Search for the cell housing the specified text and yield its [x, y] center coordinate. 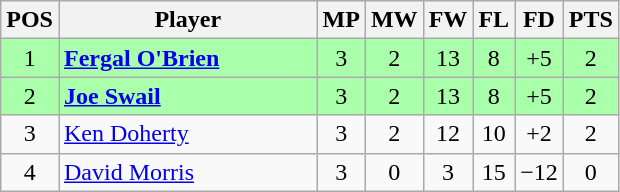
Ken Doherty [188, 134]
FW [448, 20]
−12 [540, 172]
4 [30, 172]
David Morris [188, 172]
Fergal O'Brien [188, 58]
12 [448, 134]
FL [494, 20]
FD [540, 20]
Player [188, 20]
MW [394, 20]
Joe Swail [188, 96]
PTS [590, 20]
1 [30, 58]
POS [30, 20]
10 [494, 134]
15 [494, 172]
MP [341, 20]
+2 [540, 134]
